Return (X, Y) of the center of cell containing provided text 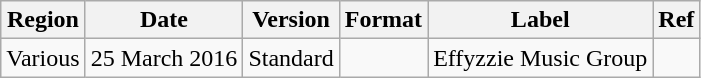
Version (291, 20)
25 March 2016 (164, 58)
Label (540, 20)
Effyzzie Music Group (540, 58)
Date (164, 20)
Region (43, 20)
Format (383, 20)
Ref (676, 20)
Standard (291, 58)
Various (43, 58)
